Find where the given text appears and provide that cell's center as (X, Y) coordinate. 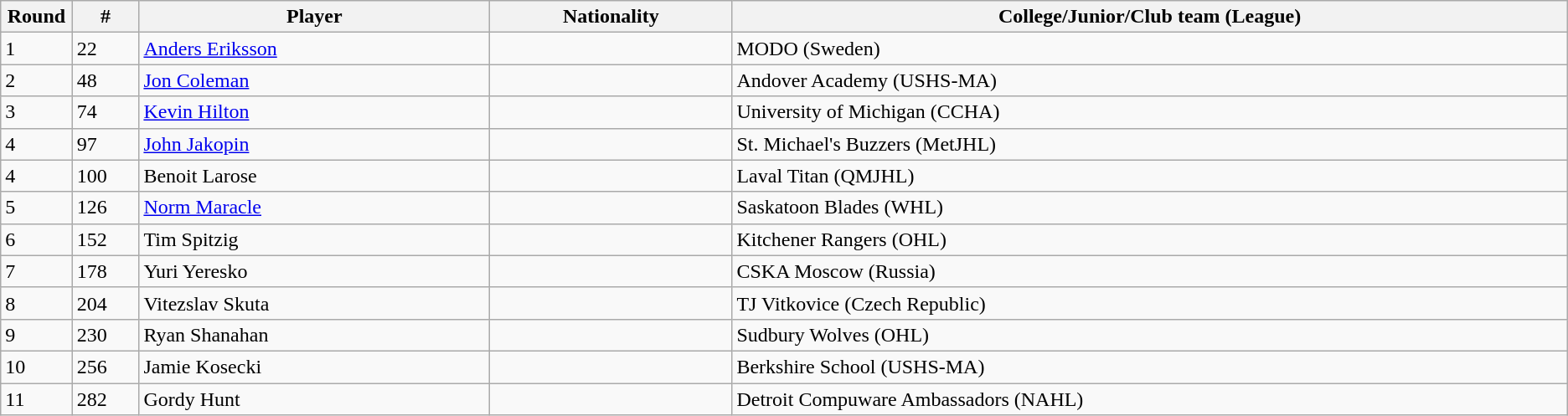
Round (37, 17)
TJ Vitkovice (Czech Republic) (1149, 303)
Jon Coleman (315, 80)
Laval Titan (QMJHL) (1149, 176)
John Jakopin (315, 144)
178 (106, 271)
282 (106, 399)
Kitchener Rangers (OHL) (1149, 239)
9 (37, 335)
University of Michigan (CCHA) (1149, 112)
Saskatoon Blades (WHL) (1149, 208)
Sudbury Wolves (OHL) (1149, 335)
# (106, 17)
Berkshire School (USHS-MA) (1149, 367)
Anders Eriksson (315, 49)
Yuri Yeresko (315, 271)
204 (106, 303)
Ryan Shanahan (315, 335)
100 (106, 176)
152 (106, 239)
2 (37, 80)
Kevin Hilton (315, 112)
48 (106, 80)
6 (37, 239)
Norm Maracle (315, 208)
126 (106, 208)
Vitezslav Skuta (315, 303)
5 (37, 208)
74 (106, 112)
Player (315, 17)
22 (106, 49)
Tim Spitzig (315, 239)
Nationality (611, 17)
College/Junior/Club team (League) (1149, 17)
Gordy Hunt (315, 399)
11 (37, 399)
1 (37, 49)
Benoit Larose (315, 176)
Andover Academy (USHS-MA) (1149, 80)
3 (37, 112)
St. Michael's Buzzers (MetJHL) (1149, 144)
Jamie Kosecki (315, 367)
MODO (Sweden) (1149, 49)
256 (106, 367)
Detroit Compuware Ambassadors (NAHL) (1149, 399)
7 (37, 271)
CSKA Moscow (Russia) (1149, 271)
230 (106, 335)
10 (37, 367)
97 (106, 144)
8 (37, 303)
